Search for the cell housing the specified text and yield its [X, Y] center coordinate. 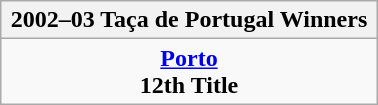
Porto12th Title [189, 72]
2002–03 Taça de Portugal Winners [189, 20]
